Extract the [x, y] coordinate from the center of the cell holding the provided text.  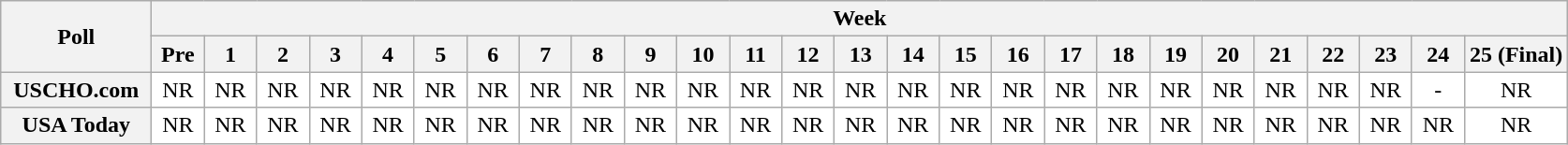
Week [860, 19]
15 [966, 54]
Poll [77, 36]
USA Today [77, 125]
24 [1438, 54]
- [1438, 90]
3 [335, 54]
22 [1333, 54]
23 [1385, 54]
14 [913, 54]
USCHO.com [77, 90]
20 [1228, 54]
18 [1123, 54]
8 [598, 54]
10 [703, 54]
12 [808, 54]
4 [388, 54]
Pre [178, 54]
9 [650, 54]
1 [230, 54]
11 [755, 54]
6 [493, 54]
5 [440, 54]
7 [545, 54]
16 [1018, 54]
25 (Final) [1516, 54]
19 [1176, 54]
13 [861, 54]
17 [1071, 54]
21 [1280, 54]
2 [283, 54]
